Scan for the cell matching the given text and deliver its (X, Y) coordinate at center. 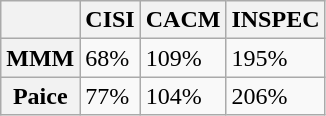
MMM (40, 58)
68% (110, 58)
INSPEC (276, 20)
77% (110, 96)
CACM (183, 20)
CISI (110, 20)
104% (183, 96)
206% (276, 96)
195% (276, 58)
Paice (40, 96)
109% (183, 58)
